Locate the cell with the specified text and output its (X, Y) center coordinate. 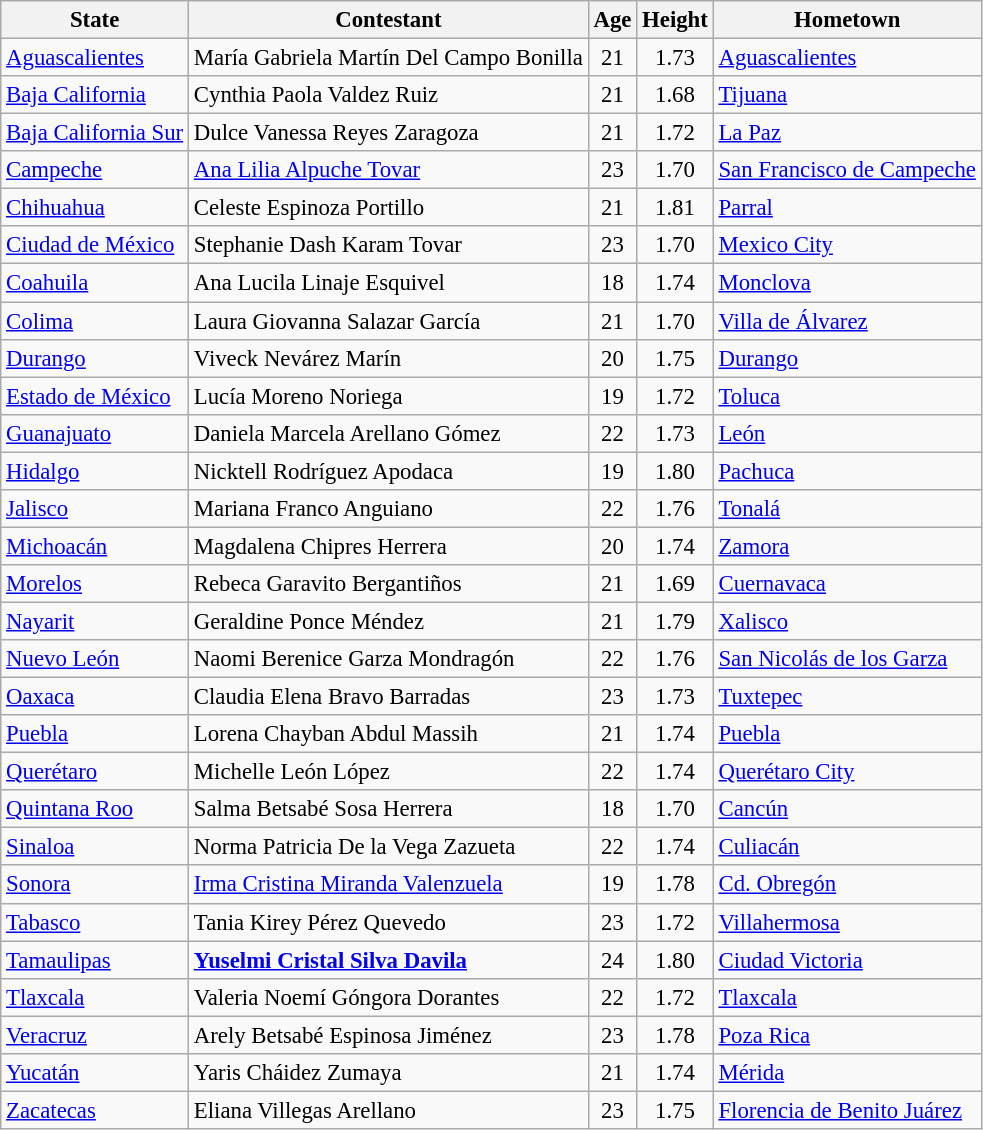
Eliana Villegas Arellano (389, 1110)
Stephanie Dash Karam Tovar (389, 245)
Xalisco (847, 621)
Monclova (847, 283)
Chihuahua (95, 208)
Arely Betsabé Espinosa Jiménez (389, 1035)
Yucatán (95, 1073)
Michelle León López (389, 772)
Morelos (95, 584)
Tabasco (95, 922)
Geraldine Ponce Méndez (389, 621)
Pachuca (847, 471)
Coahuila (95, 283)
Norma Patricia De la Vega Zazueta (389, 847)
Nicktell Rodríguez Apodaca (389, 471)
Florencia de Benito Juárez (847, 1110)
Claudia Elena Bravo Barradas (389, 697)
Daniela Marcela Arellano Gómez (389, 433)
Poza Rica (847, 1035)
Height (675, 20)
Lorena Chayban Abdul Massih (389, 734)
Viveck Nevárez Marín (389, 358)
Mariana Franco Anguiano (389, 509)
Irma Cristina Miranda Valenzuela (389, 885)
Culiacán (847, 847)
Michoacán (95, 546)
24 (612, 960)
Tamaulipas (95, 960)
Nuevo León (95, 659)
Tijuana (847, 95)
1.81 (675, 208)
Oaxaca (95, 697)
Quintana Roo (95, 809)
La Paz (847, 133)
León (847, 433)
Zamora (847, 546)
Cuernavaca (847, 584)
Tonalá (847, 509)
1.69 (675, 584)
San Francisco de Campeche (847, 170)
Tania Kirey Pérez Quevedo (389, 922)
Villa de Álvarez (847, 321)
State (95, 20)
1.79 (675, 621)
Naomi Berenice Garza Mondragón (389, 659)
Dulce Vanessa Reyes Zaragoza (389, 133)
San Nicolás de los Garza (847, 659)
Mexico City (847, 245)
Baja California (95, 95)
Veracruz (95, 1035)
Cynthia Paola Valdez Ruiz (389, 95)
Querétaro City (847, 772)
Lucía Moreno Noriega (389, 396)
Ciudad de México (95, 245)
Cancún (847, 809)
Sinaloa (95, 847)
Celeste Espinoza Portillo (389, 208)
Rebeca Garavito Bergantiños (389, 584)
Ciudad Victoria (847, 960)
Parral (847, 208)
Toluca (847, 396)
Salma Betsabé Sosa Herrera (389, 809)
Hometown (847, 20)
Estado de México (95, 396)
Valeria Noemí Góngora Dorantes (389, 997)
Contestant (389, 20)
Colima (95, 321)
María Gabriela Martín Del Campo Bonilla (389, 58)
Laura Giovanna Salazar García (389, 321)
Ana Lucila Linaje Esquivel (389, 283)
Cd. Obregón (847, 885)
Baja California Sur (95, 133)
Guanajuato (95, 433)
1.68 (675, 95)
Tuxtepec (847, 697)
Mérida (847, 1073)
Age (612, 20)
Ana Lilia Alpuche Tovar (389, 170)
Yaris Cháidez Zumaya (389, 1073)
Querétaro (95, 772)
Nayarit (95, 621)
Yuselmi Cristal Silva Davila (389, 960)
Magdalena Chipres Herrera (389, 546)
Hidalgo (95, 471)
Jalisco (95, 509)
Villahermosa (847, 922)
Sonora (95, 885)
Campeche (95, 170)
Zacatecas (95, 1110)
